Detect which cell encompasses the target text, then output its (X, Y) center coordinate. 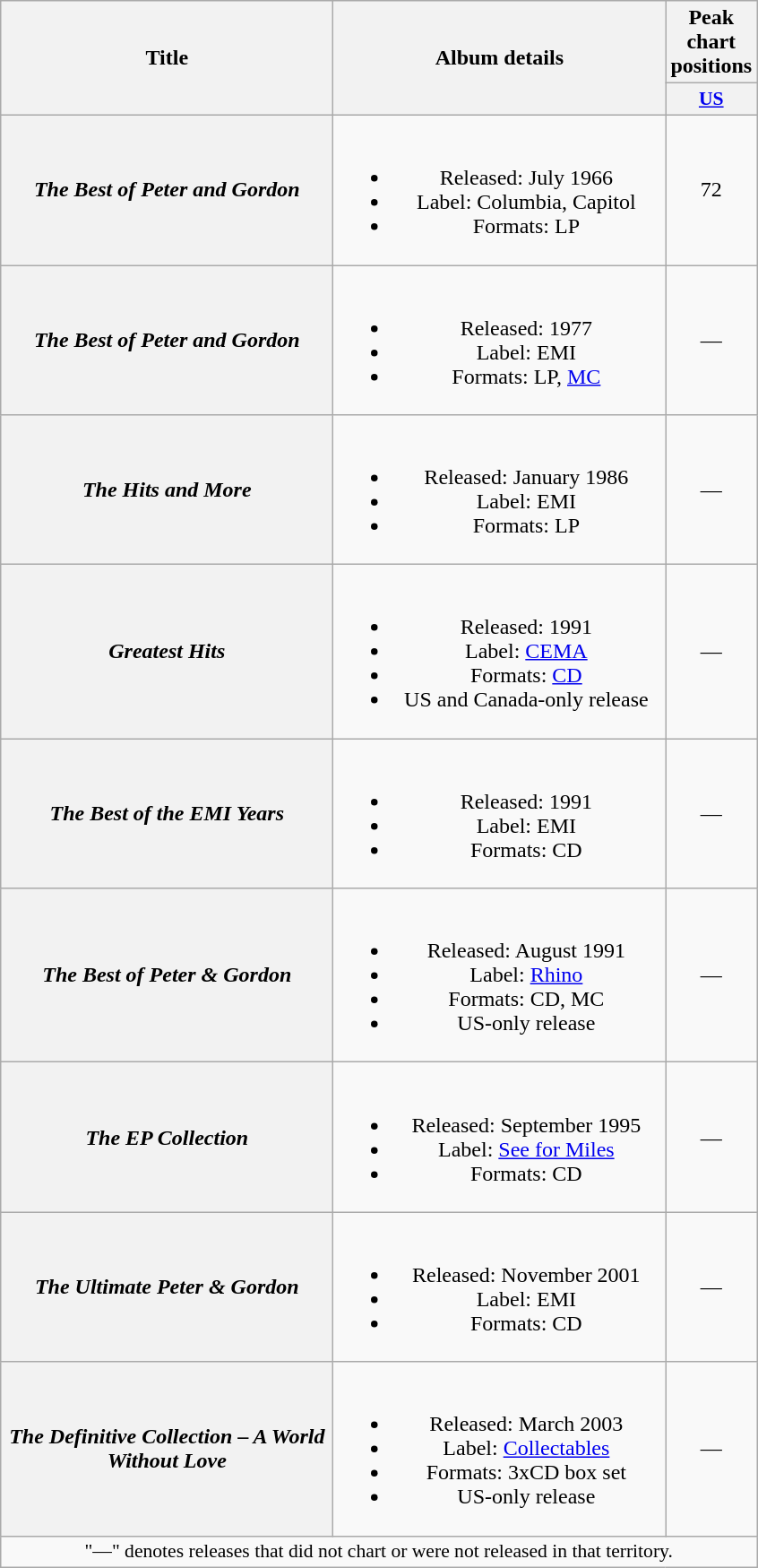
Released: 1977Label: EMIFormats: LP, MC (500, 341)
Title (167, 58)
Album details (500, 58)
The Definitive Collection – A World Without Love (167, 1449)
Released: August 1991Label: RhinoFormats: CD, MCUS-only release (500, 975)
Released: 1991Label: EMIFormats: CD (500, 814)
US (711, 100)
The Ultimate Peter & Gordon (167, 1287)
Released: September 1995Label: See for MilesFormats: CD (500, 1137)
72 (711, 190)
The Best of the EMI Years (167, 814)
"—" denotes releases that did not chart or were not released in that territory. (379, 1552)
Released: March 2003Label: CollectablesFormats: 3xCD box setUS-only release (500, 1449)
The EP Collection (167, 1137)
Released: November 2001Label: EMIFormats: CD (500, 1287)
Peak chart positions (711, 42)
Released: January 1986Label: EMIFormats: LP (500, 489)
Released: 1991Label: CEMAFormats: CDUS and Canada-only release (500, 652)
The Hits and More (167, 489)
Greatest Hits (167, 652)
Released: July 1966Label: Columbia, CapitolFormats: LP (500, 190)
The Best of Peter & Gordon (167, 975)
